Extract the [x, y] coordinate from the center of the cell holding the provided text.  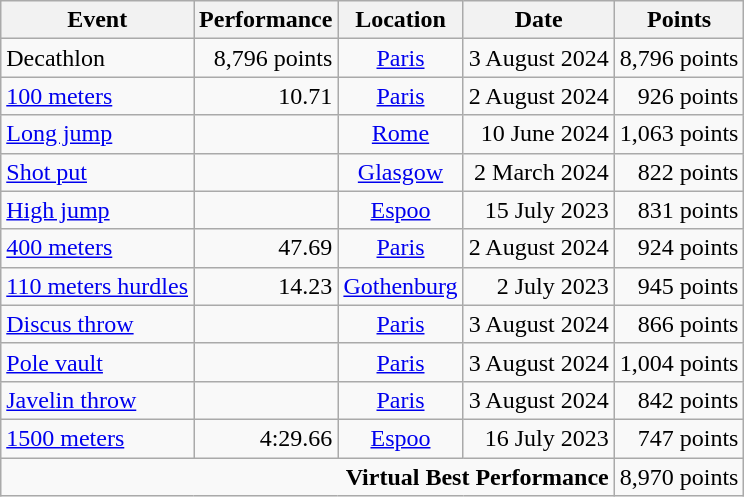
747 points [679, 438]
Pole vault [98, 362]
Javelin throw [98, 400]
47.69 [266, 248]
Glasgow [400, 172]
1500 meters [98, 438]
Date [538, 20]
10 June 2024 [538, 134]
Event [98, 20]
Shot put [98, 172]
4:29.66 [266, 438]
2 March 2024 [538, 172]
Long jump [98, 134]
15 July 2023 [538, 210]
Location [400, 20]
16 July 2023 [538, 438]
14.23 [266, 286]
100 meters [98, 96]
Discus throw [98, 324]
1,063 points [679, 134]
Decathlon [98, 58]
1,004 points [679, 362]
Performance [266, 20]
Virtual Best Performance [308, 477]
400 meters [98, 248]
10.71 [266, 96]
High jump [98, 210]
Gothenburg [400, 286]
110 meters hurdles [98, 286]
831 points [679, 210]
822 points [679, 172]
8,970 points [679, 477]
945 points [679, 286]
842 points [679, 400]
924 points [679, 248]
926 points [679, 96]
2 July 2023 [538, 286]
Rome [400, 134]
Points [679, 20]
866 points [679, 324]
